Find where the given text appears and provide that cell's center as (X, Y) coordinate. 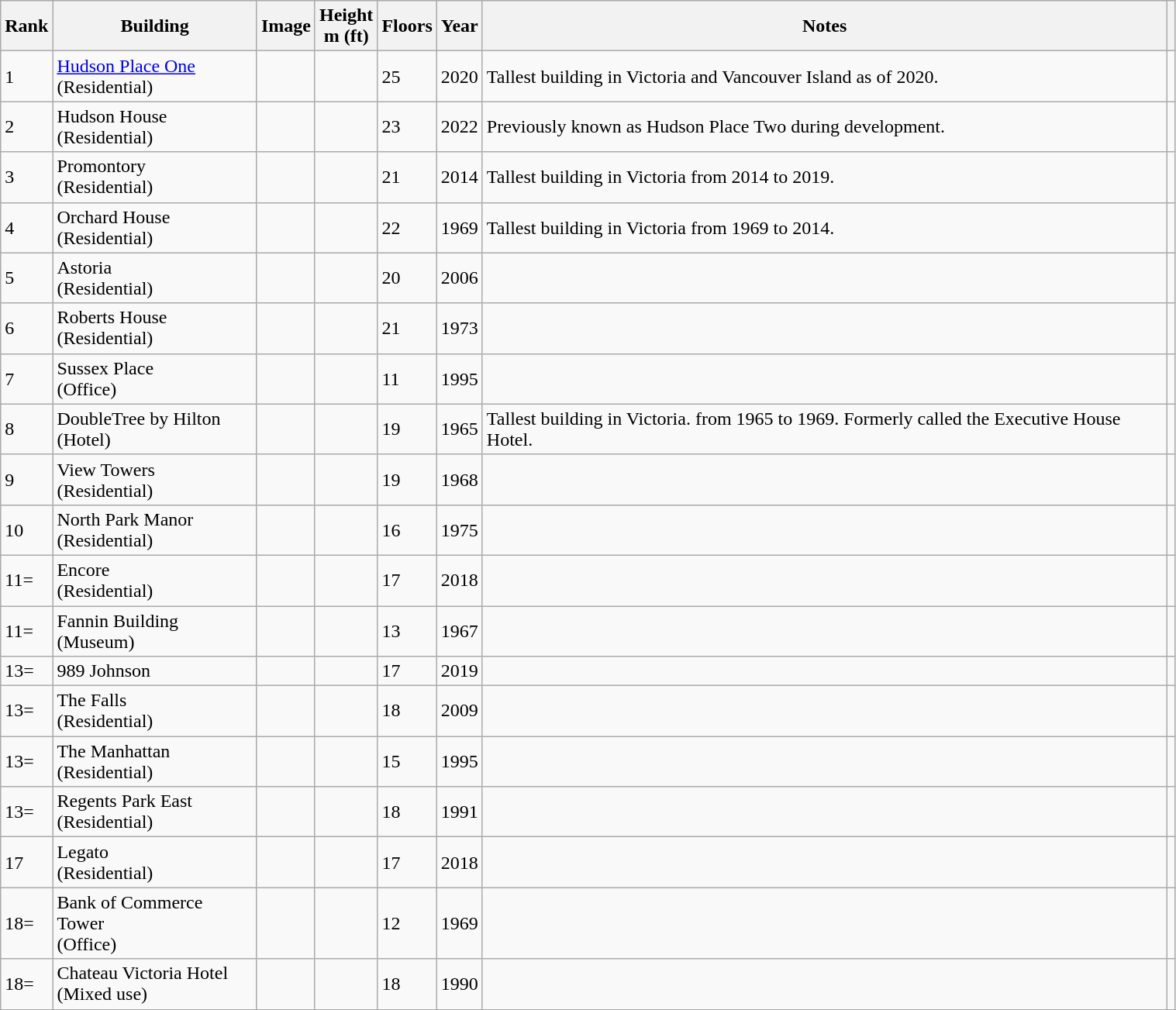
1965 (459, 429)
Image (285, 26)
Promontory(Residential) (155, 177)
Tallest building in Victoria from 1969 to 2014. (825, 228)
6 (26, 329)
Legato(Residential) (155, 862)
1967 (459, 631)
989 Johnson (155, 671)
22 (407, 228)
2006 (459, 277)
Chateau Victoria Hotel(Mixed use) (155, 984)
Fannin Building(Museum) (155, 631)
1975 (459, 530)
2 (26, 127)
2019 (459, 671)
4 (26, 228)
Hudson Place One(Residential) (155, 76)
1973 (459, 329)
20 (407, 277)
The Falls(Residential) (155, 712)
Previously known as Hudson Place Two during development. (825, 127)
Notes (825, 26)
11 (407, 378)
23 (407, 127)
7 (26, 378)
Height m (ft) (346, 26)
Year (459, 26)
16 (407, 530)
North Park Manor(Residential) (155, 530)
1991 (459, 812)
Roberts House(Residential) (155, 329)
25 (407, 76)
Regents Park East(Residential) (155, 812)
Rank (26, 26)
8 (26, 429)
Building (155, 26)
10 (26, 530)
Bank of Commerce Tower(Office) (155, 923)
Hudson House(Residential) (155, 127)
2020 (459, 76)
Orchard House(Residential) (155, 228)
Encore(Residential) (155, 580)
2014 (459, 177)
9 (26, 479)
2022 (459, 127)
1990 (459, 984)
15 (407, 761)
1 (26, 76)
2009 (459, 712)
Floors (407, 26)
Sussex Place(Office) (155, 378)
Tallest building in Victoria. from 1965 to 1969. Formerly called the Executive House Hotel. (825, 429)
DoubleTree by Hilton(Hotel) (155, 429)
13 (407, 631)
Astoria(Residential) (155, 277)
Tallest building in Victoria and Vancouver Island as of 2020. (825, 76)
3 (26, 177)
1968 (459, 479)
Tallest building in Victoria from 2014 to 2019. (825, 177)
5 (26, 277)
12 (407, 923)
View Towers(Residential) (155, 479)
The Manhattan(Residential) (155, 761)
